Locate the cell with the specified text and output its [X, Y] center coordinate. 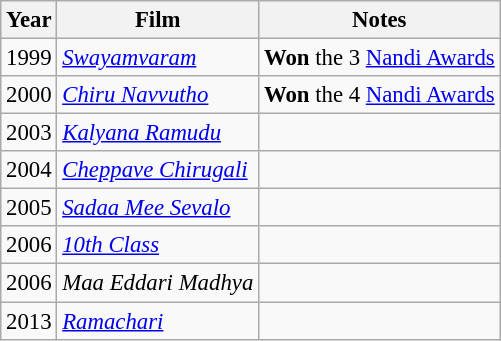
Won the 3 Nandi Awards [380, 58]
Swayamvaram [158, 58]
Ramachari [158, 321]
Notes [380, 20]
10th Class [158, 245]
2005 [29, 208]
Kalyana Ramudu [158, 133]
Chiru Navvutho [158, 95]
Won the 4 Nandi Awards [380, 95]
2003 [29, 133]
2013 [29, 321]
Sadaa Mee Sevalo [158, 208]
2004 [29, 170]
Year [29, 20]
Maa Eddari Madhya [158, 283]
Cheppave Chirugali [158, 170]
Film [158, 20]
2000 [29, 95]
1999 [29, 58]
